Detect which cell encompasses the target text, then output its (x, y) center coordinate. 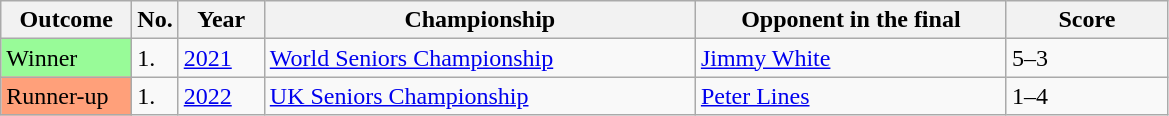
Outcome (66, 20)
1–4 (1086, 96)
2022 (221, 96)
Year (221, 20)
5–3 (1086, 58)
Jimmy White (850, 58)
Winner (66, 58)
Runner-up (66, 96)
Opponent in the final (850, 20)
UK Seniors Championship (480, 96)
2021 (221, 58)
Score (1086, 20)
Peter Lines (850, 96)
Championship (480, 20)
World Seniors Championship (480, 58)
No. (155, 20)
